Pinpoint the cell where the given text exists, returning its [X, Y] midpoint coordinate. 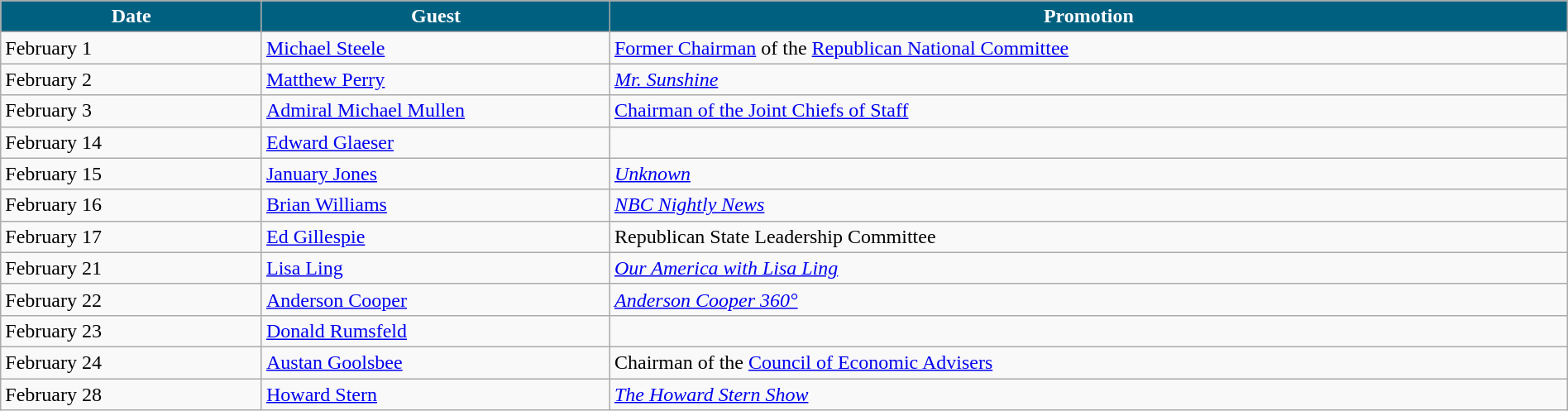
NBC Nightly News [1088, 205]
Donald Rumsfeld [435, 331]
Mr. Sunshine [1088, 79]
February 17 [131, 237]
February 14 [131, 142]
Michael Steele [435, 48]
Anderson Cooper [435, 299]
February 16 [131, 205]
Former Chairman of the Republican National Committee [1088, 48]
February 1 [131, 48]
Brian Williams [435, 205]
Lisa Ling [435, 268]
February 23 [131, 331]
February 24 [131, 362]
Chairman of the Joint Chiefs of Staff [1088, 111]
Promotion [1088, 17]
February 28 [131, 394]
Ed Gillespie [435, 237]
Matthew Perry [435, 79]
Unknown [1088, 174]
Anderson Cooper 360° [1088, 299]
Date [131, 17]
Austan Goolsbee [435, 362]
Our America with Lisa Ling [1088, 268]
Edward Glaeser [435, 142]
Admiral Michael Mullen [435, 111]
Chairman of the Council of Economic Advisers [1088, 362]
Republican State Leadership Committee [1088, 237]
February 21 [131, 268]
Howard Stern [435, 394]
February 2 [131, 79]
Guest [435, 17]
February 22 [131, 299]
January Jones [435, 174]
The Howard Stern Show [1088, 394]
February 3 [131, 111]
February 15 [131, 174]
